Determine the [X, Y] coordinate at the center of the cell enclosing the given text.  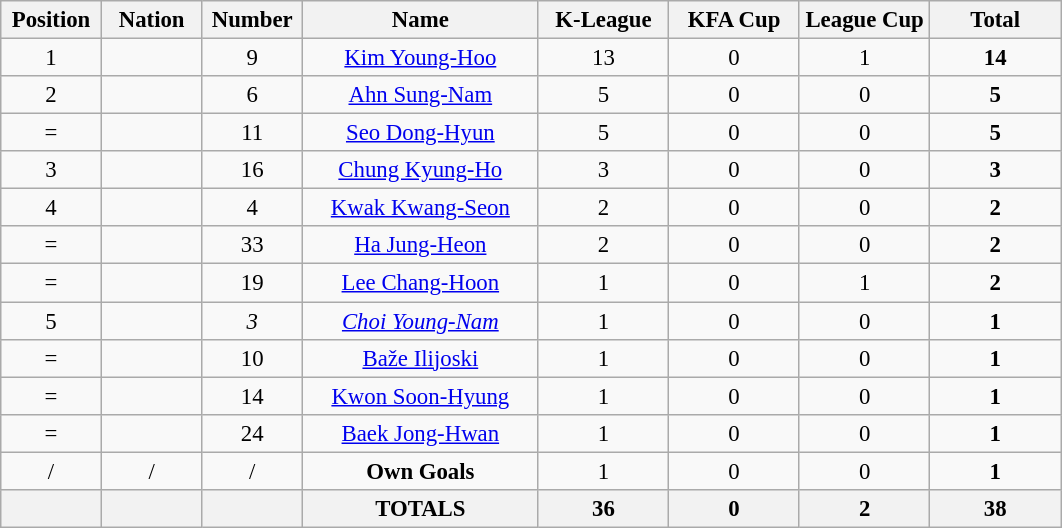
Kwon Soon-Hyung [421, 396]
33 [252, 245]
League Cup [864, 20]
Name [421, 20]
Kwak Kwang-Seon [421, 208]
19 [252, 283]
Nation [152, 20]
38 [996, 509]
6 [252, 95]
KFA Cup [734, 20]
Own Goals [421, 471]
Ahn Sung-Nam [421, 95]
TOTALS [421, 509]
Number [252, 20]
Total [996, 20]
11 [252, 133]
Seo Dong-Hyun [421, 133]
Position [52, 20]
13 [604, 58]
Chung Kyung-Ho [421, 170]
Kim Young-Hoo [421, 58]
9 [252, 58]
16 [252, 170]
Baže Ilijoski [421, 358]
Choi Young-Nam [421, 321]
Baek Jong-Hwan [421, 433]
24 [252, 433]
10 [252, 358]
Lee Chang-Hoon [421, 283]
36 [604, 509]
K-League [604, 20]
Ha Jung-Heon [421, 245]
